Capture the cell that displays the provided text and extract its (X, Y) central coordinate. 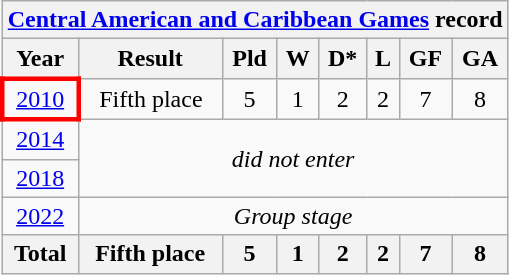
W (298, 59)
Result (150, 59)
2022 (40, 216)
Group stage (293, 216)
2014 (40, 139)
GA (480, 59)
Pld (250, 59)
Total (40, 254)
Year (40, 59)
2010 (40, 98)
L (383, 59)
2018 (40, 178)
Central American and Caribbean Games record (255, 20)
GF (426, 59)
did not enter (293, 158)
D* (343, 59)
